Identify which cell holds the provided text, then report its [x, y] central coordinate. 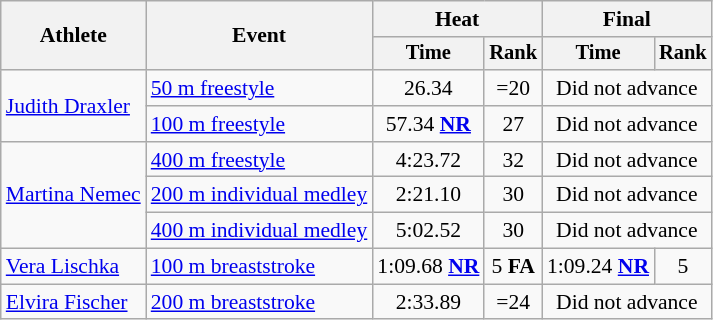
32 [513, 160]
2:21.10 [428, 195]
200 m individual medley [260, 195]
Martina Nemec [74, 196]
100 m breaststroke [260, 267]
Athlete [74, 36]
Judith Draxler [74, 106]
Heat [457, 19]
Event [260, 36]
5 FA [513, 267]
26.34 [428, 88]
=20 [513, 88]
57.34 NR [428, 124]
200 m breaststroke [260, 302]
27 [513, 124]
2:33.89 [428, 302]
5 [683, 267]
Final [627, 19]
400 m individual medley [260, 231]
5:02.52 [428, 231]
Elvira Fischer [74, 302]
=24 [513, 302]
Vera Lischka [74, 267]
1:09.24 NR [598, 267]
50 m freestyle [260, 88]
4:23.72 [428, 160]
400 m freestyle [260, 160]
100 m freestyle [260, 124]
1:09.68 NR [428, 267]
